Determine the [X, Y] coordinate at the center of the cell enclosing the given text.  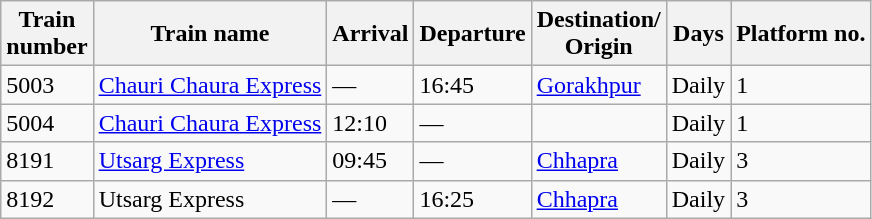
16:45 [472, 85]
8192 [47, 199]
Platform no. [801, 34]
Trainnumber [47, 34]
Gorakhpur [598, 85]
5003 [47, 85]
12:10 [370, 123]
Arrival [370, 34]
16:25 [472, 199]
8191 [47, 161]
Days [698, 34]
5004 [47, 123]
09:45 [370, 161]
Train name [210, 34]
Destination/Origin [598, 34]
Departure [472, 34]
